Pinpoint the cell where the given text exists, returning its (x, y) midpoint coordinate. 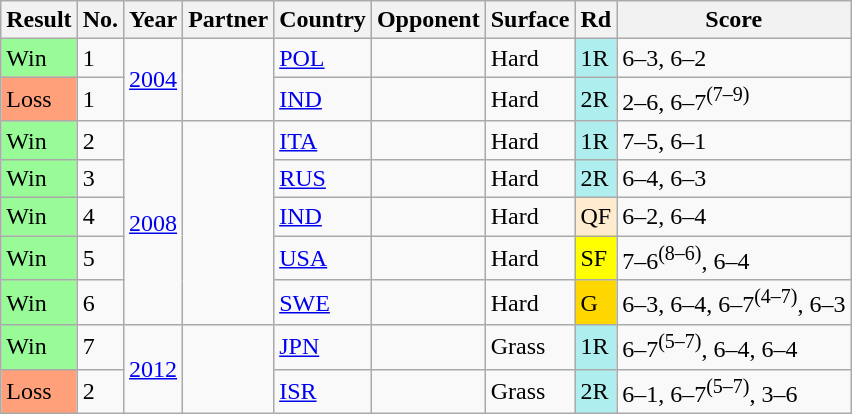
2012 (154, 370)
Partner (228, 20)
6–3, 6–2 (734, 58)
2–6, 6–7(7–9) (734, 100)
Result (39, 20)
Opponent (428, 20)
6–1, 6–7(5–7), 3–6 (734, 392)
4 (100, 217)
Rd (596, 20)
6–3, 6–4, 6–7(4–7), 6–3 (734, 302)
2008 (154, 222)
6–2, 6–4 (734, 217)
6–7(5–7), 6–4, 6–4 (734, 348)
7–5, 6–1 (734, 140)
JPN (323, 348)
3 (100, 178)
7 (100, 348)
Country (323, 20)
ITA (323, 140)
SWE (323, 302)
USA (323, 258)
6 (100, 302)
6–4, 6–3 (734, 178)
Surface (530, 20)
Score (734, 20)
5 (100, 258)
No. (100, 20)
G (596, 302)
QF (596, 217)
RUS (323, 178)
Year (154, 20)
SF (596, 258)
POL (323, 58)
7–6(8–6), 6–4 (734, 258)
2004 (154, 80)
ISR (323, 392)
